Capture the cell that displays the provided text and extract its (X, Y) central coordinate. 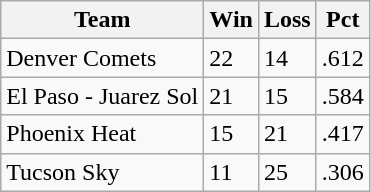
.584 (342, 96)
.417 (342, 134)
.306 (342, 172)
Denver Comets (102, 58)
25 (287, 172)
El Paso - Juarez Sol (102, 96)
Win (232, 20)
11 (232, 172)
Pct (342, 20)
22 (232, 58)
Loss (287, 20)
Tucson Sky (102, 172)
Phoenix Heat (102, 134)
Team (102, 20)
14 (287, 58)
.612 (342, 58)
